Identify which cell holds the provided text, then report its [x, y] central coordinate. 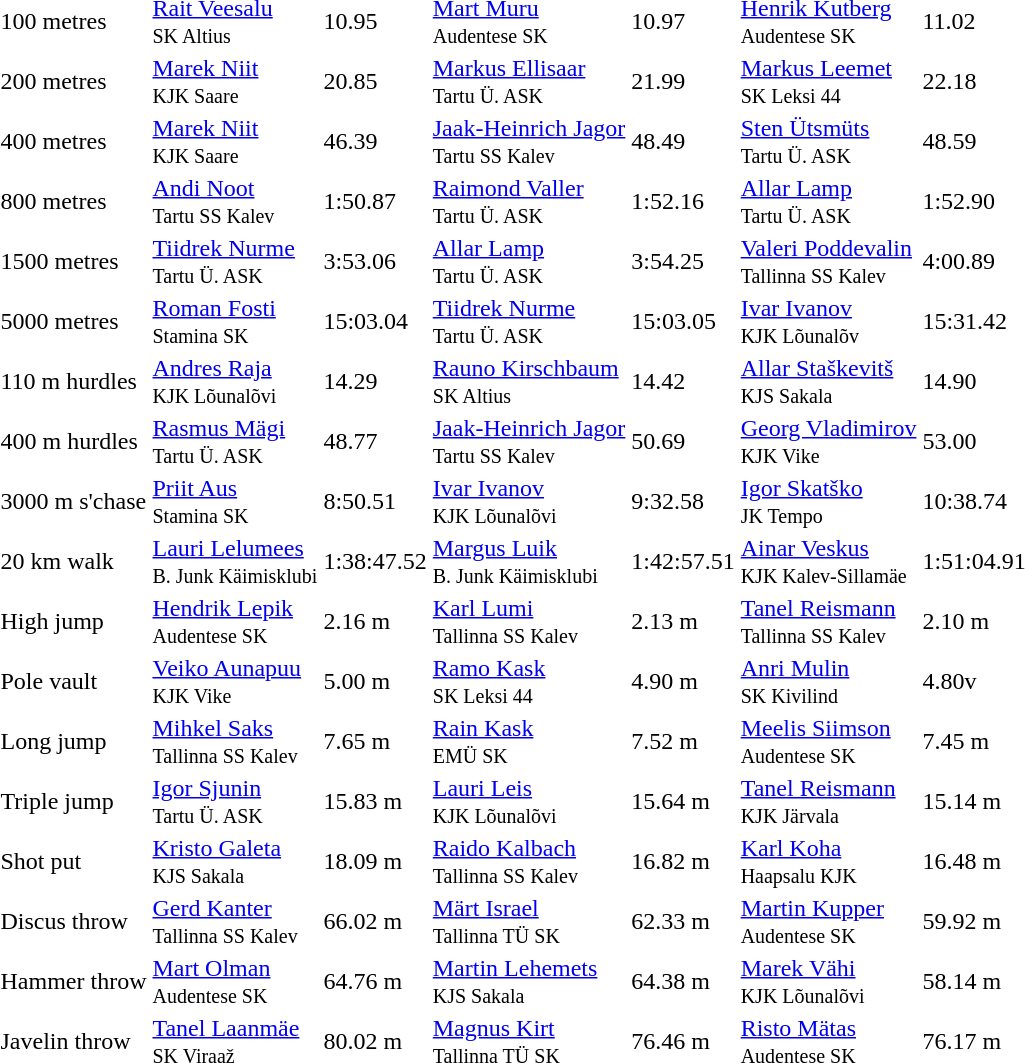
Raimond VallerTartu Ü. ASK [529, 202]
62.33 m [683, 922]
Kristo GaletaKJS Sakala [235, 862]
Veiko AunapuuKJK Vike [235, 682]
Tanel ReismannTallinna SS Kalev [828, 622]
3:54.25 [683, 262]
21.99 [683, 82]
Rain KaskEMÜ SK [529, 742]
7.65 m [375, 742]
2.16 m [375, 622]
Rasmus MägiTartu Ü. ASK [235, 442]
Märt IsraelTallinna TÜ SK [529, 922]
9:32.58 [683, 502]
14.29 [375, 382]
15.83 m [375, 802]
5.00 m [375, 682]
4.90 m [683, 682]
Marek VähiKJK Lõunalõvi [828, 982]
Allar StaškevitšKJS Sakala [828, 382]
Mihkel SaksTallinna SS Kalev [235, 742]
64.38 m [683, 982]
Andres RajaKJK Lõunalõvi [235, 382]
48.77 [375, 442]
1:50.87 [375, 202]
66.02 m [375, 922]
Andi NootTartu SS Kalev [235, 202]
16.82 m [683, 862]
64.76 m [375, 982]
Karl LumiTallinna SS Kalev [529, 622]
Igor SkatškoJK Tempo [828, 502]
Sten ÜtsmütsTartu Ü. ASK [828, 142]
1:52.16 [683, 202]
Ainar VeskusKJK Kalev-Sillamäe [828, 562]
Ivar IvanovKJK Lõunalõv [828, 322]
Valeri PoddevalinTallinna SS Kalev [828, 262]
18.09 m [375, 862]
Martin LehemetsKJS Sakala [529, 982]
3:53.06 [375, 262]
Markus EllisaarTartu Ü. ASK [529, 82]
Gerd KanterTallinna SS Kalev [235, 922]
Hendrik LepikAudentese SK [235, 622]
Rauno KirschbaumSK Altius [529, 382]
Meelis SiimsonAudentese SK [828, 742]
Martin KupperAudentese SK [828, 922]
Lauri LeisKJK Lõunalõvi [529, 802]
Raido KalbachTallinna SS Kalev [529, 862]
Ramo KaskSK Leksi 44 [529, 682]
50.69 [683, 442]
15:03.05 [683, 322]
46.39 [375, 142]
8:50.51 [375, 502]
Mart OlmanAudentese SK [235, 982]
Georg VladimirovKJK Vike [828, 442]
Tanel ReismannKJK Järvala [828, 802]
2.13 m [683, 622]
Ivar IvanovKJK Lõunalõvi [529, 502]
7.52 m [683, 742]
1:42:57.51 [683, 562]
Margus LuikB. Junk Käimisklubi [529, 562]
Lauri LelumeesB. Junk Käimisklubi [235, 562]
15.64 m [683, 802]
Karl KohaHaapsalu KJK [828, 862]
1:38:47.52 [375, 562]
15:03.04 [375, 322]
Markus LeemetSK Leksi 44 [828, 82]
20.85 [375, 82]
Igor SjuninTartu Ü. ASK [235, 802]
Priit AusStamina SK [235, 502]
48.49 [683, 142]
14.42 [683, 382]
Roman FostiStamina SK [235, 322]
Anri MulinSK Kivilind [828, 682]
